Return (X, Y) of the center of cell containing provided text 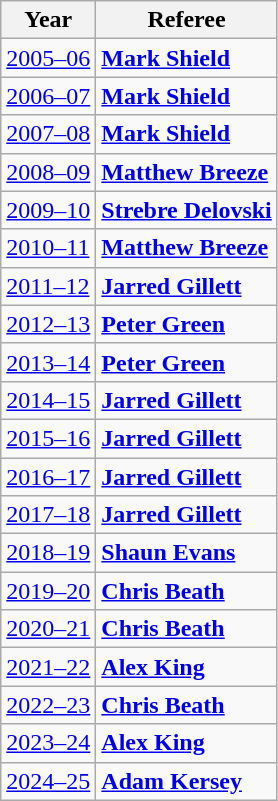
2024–25 (48, 781)
2008–09 (48, 172)
2007–08 (48, 134)
2005–06 (48, 58)
Adam Kersey (187, 781)
2020–21 (48, 629)
2018–19 (48, 553)
2016–17 (48, 477)
2019–20 (48, 591)
2017–18 (48, 515)
Year (48, 20)
2006–07 (48, 96)
2013–14 (48, 362)
2009–10 (48, 210)
2012–13 (48, 324)
2015–16 (48, 438)
2011–12 (48, 286)
Shaun Evans (187, 553)
2021–22 (48, 667)
2023–24 (48, 743)
2010–11 (48, 248)
2022–23 (48, 705)
2014–15 (48, 400)
Referee (187, 20)
Strebre Delovski (187, 210)
